Return the [x, y] coordinate for the center point of the cell that contains the specified text.  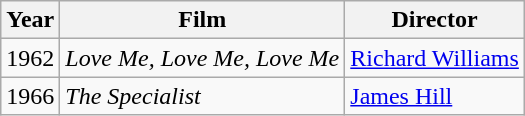
Love Me, Love Me, Love Me [202, 58]
Film [202, 20]
The Specialist [202, 96]
Director [435, 20]
James Hill [435, 96]
1962 [30, 58]
1966 [30, 96]
Year [30, 20]
Richard Williams [435, 58]
